Detect which cell encompasses the target text, then output its [x, y] center coordinate. 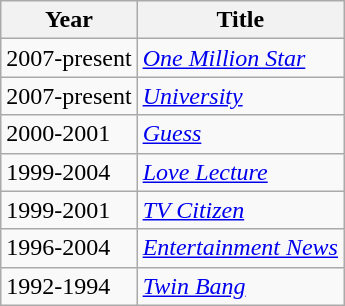
Entertainment News [240, 248]
Year [69, 20]
Guess [240, 134]
Title [240, 20]
1999-2004 [69, 172]
1992-1994 [69, 286]
University [240, 96]
1996-2004 [69, 248]
2000-2001 [69, 134]
One Million Star [240, 58]
TV Citizen [240, 210]
Love Lecture [240, 172]
1999-2001 [69, 210]
Twin Bang [240, 286]
